Capture the cell that displays the provided text and extract its [X, Y] central coordinate. 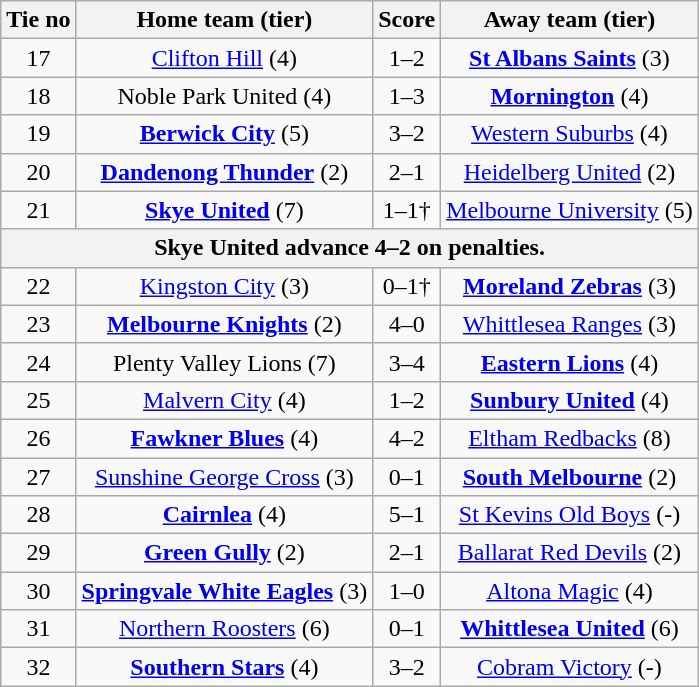
25 [38, 400]
31 [38, 629]
22 [38, 286]
Clifton Hill (4) [224, 58]
32 [38, 667]
Sunbury United (4) [570, 400]
28 [38, 515]
St Kevins Old Boys (-) [570, 515]
18 [38, 96]
3–4 [407, 362]
Dandenong Thunder (2) [224, 172]
27 [38, 477]
Melbourne University (5) [570, 210]
Tie no [38, 20]
Noble Park United (4) [224, 96]
Green Gully (2) [224, 553]
Skye United advance 4–2 on penalties. [350, 248]
Eastern Lions (4) [570, 362]
Heidelberg United (2) [570, 172]
Sunshine George Cross (3) [224, 477]
Eltham Redbacks (8) [570, 438]
26 [38, 438]
Away team (tier) [570, 20]
Score [407, 20]
Cairnlea (4) [224, 515]
29 [38, 553]
Whittlesea Ranges (3) [570, 324]
4–2 [407, 438]
1–3 [407, 96]
Mornington (4) [570, 96]
Plenty Valley Lions (7) [224, 362]
Kingston City (3) [224, 286]
Melbourne Knights (2) [224, 324]
21 [38, 210]
30 [38, 591]
20 [38, 172]
1–1† [407, 210]
0–1† [407, 286]
South Melbourne (2) [570, 477]
Cobram Victory (-) [570, 667]
17 [38, 58]
Moreland Zebras (3) [570, 286]
Home team (tier) [224, 20]
19 [38, 134]
Springvale White Eagles (3) [224, 591]
Whittlesea United (6) [570, 629]
Ballarat Red Devils (2) [570, 553]
1–0 [407, 591]
St Albans Saints (3) [570, 58]
24 [38, 362]
Western Suburbs (4) [570, 134]
5–1 [407, 515]
Berwick City (5) [224, 134]
Southern Stars (4) [224, 667]
23 [38, 324]
Skye United (7) [224, 210]
Malvern City (4) [224, 400]
Northern Roosters (6) [224, 629]
Fawkner Blues (4) [224, 438]
4–0 [407, 324]
Altona Magic (4) [570, 591]
